Output the (x, y) coordinate of the center of the cell containing the given text.  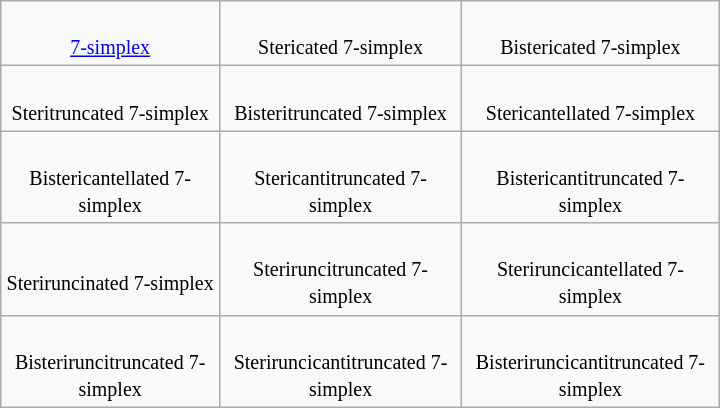
Steritruncated 7-simplex (110, 98)
Bisteritruncated 7-simplex (341, 98)
Bistericantellated 7-simplex (110, 177)
Stericantellated 7-simplex (591, 98)
Steriruncinated 7-simplex (110, 269)
Bisteriruncitruncated 7-simplex (110, 361)
Steriruncitruncated 7-simplex (341, 269)
7-simplex (110, 34)
Stericantitruncated 7-simplex (341, 177)
Steriruncicantellated 7-simplex (591, 269)
Bisteriruncicantitruncated 7-simplex (591, 361)
Bistericantitruncated 7-simplex (591, 177)
Bistericated 7-simplex (591, 34)
Stericated 7-simplex (341, 34)
Steriruncicantitruncated 7-simplex (341, 361)
